Locate the cell with the specified text and output its [X, Y] center coordinate. 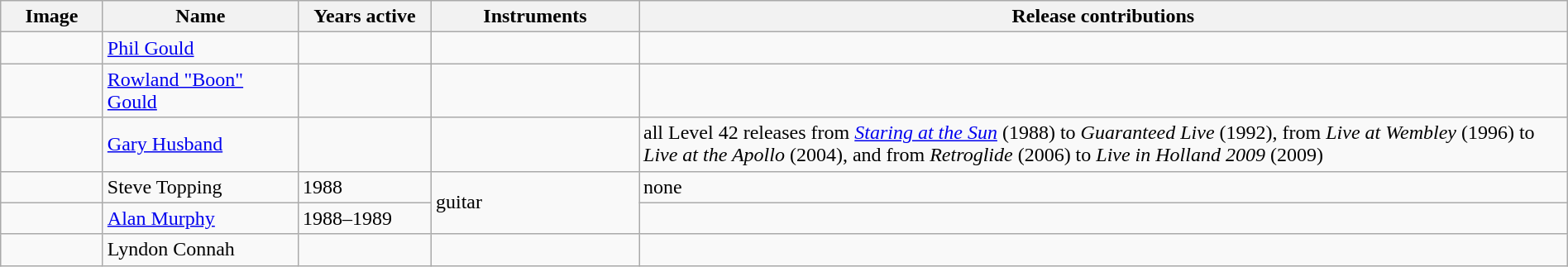
1988–1989 [364, 218]
Alan Murphy [200, 218]
Steve Topping [200, 187]
Instruments [534, 17]
Years active [364, 17]
Gary Husband [200, 144]
Phil Gould [200, 48]
Release contributions [1103, 17]
Lyndon Connah [200, 250]
Rowland "Boon" Gould [200, 91]
Name [200, 17]
guitar [534, 203]
none [1103, 187]
Image [52, 17]
1988 [364, 187]
